Identify which cell holds the provided text, then report its (x, y) central coordinate. 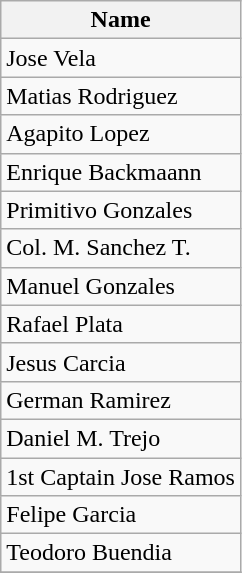
Daniel M. Trejo (121, 438)
Col. M. Sanchez T. (121, 248)
Matias Rodriguez (121, 96)
Rafael Plata (121, 324)
Name (121, 20)
Jesus Carcia (121, 362)
Agapito Lopez (121, 134)
Manuel Gonzales (121, 286)
Felipe Garcia (121, 515)
1st Captain Jose Ramos (121, 477)
German Ramirez (121, 400)
Primitivo Gonzales (121, 210)
Enrique Backmaann (121, 172)
Jose Vela (121, 58)
Teodoro Buendia (121, 553)
